Output the (X, Y) coordinate of the center of the cell containing the given text.  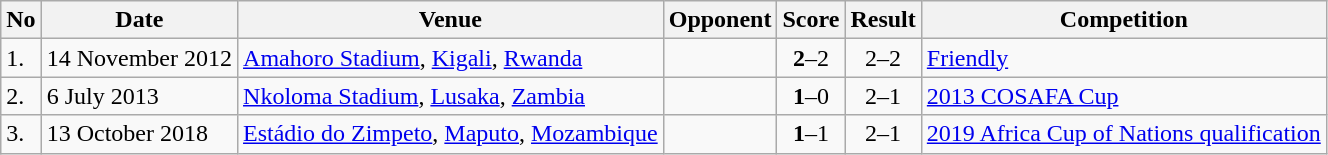
1–0 (811, 96)
Nkoloma Stadium, Lusaka, Zambia (451, 96)
Result (883, 20)
2013 COSAFA Cup (1124, 96)
Estádio do Zimpeto, Maputo, Mozambique (451, 134)
1–1 (811, 134)
13 October 2018 (139, 134)
3. (21, 134)
Opponent (720, 20)
2. (21, 96)
Score (811, 20)
Date (139, 20)
2019 Africa Cup of Nations qualification (1124, 134)
Amahoro Stadium, Kigali, Rwanda (451, 58)
No (21, 20)
1. (21, 58)
Venue (451, 20)
Friendly (1124, 58)
6 July 2013 (139, 96)
14 November 2012 (139, 58)
Competition (1124, 20)
